Extract the (X, Y) coordinate from the center of the cell holding the provided text.  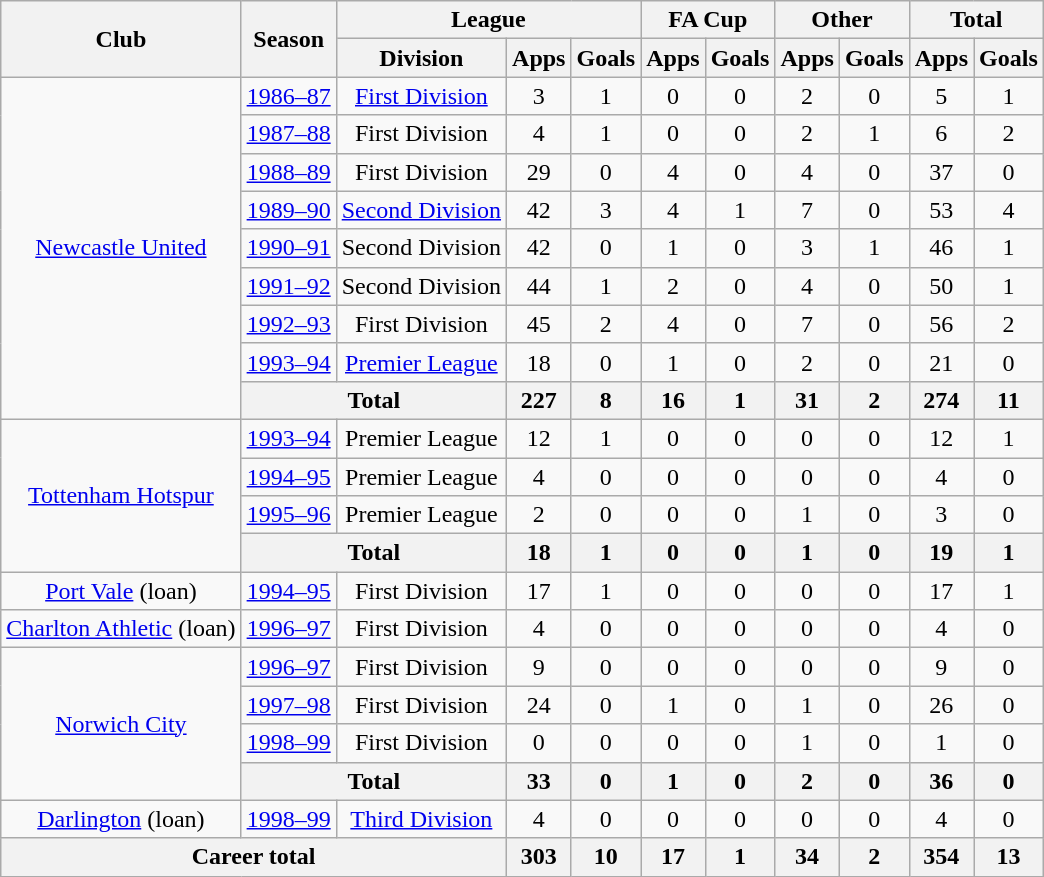
1995–96 (288, 515)
354 (941, 857)
56 (941, 324)
45 (539, 324)
11 (1009, 400)
Port Vale (loan) (121, 591)
21 (941, 362)
46 (941, 248)
1989–90 (288, 210)
Third Division (421, 819)
53 (941, 210)
50 (941, 286)
13 (1009, 857)
29 (539, 172)
26 (941, 705)
Tottenham Hotspur (121, 495)
227 (539, 400)
303 (539, 857)
Darlington (loan) (121, 819)
1992–93 (288, 324)
FA Cup (708, 20)
24 (539, 705)
37 (941, 172)
6 (941, 134)
Charlton Athletic (loan) (121, 629)
Other (842, 20)
10 (606, 857)
Club (121, 39)
36 (941, 781)
1997–98 (288, 705)
1988–89 (288, 172)
1986–87 (288, 96)
274 (941, 400)
1990–91 (288, 248)
Norwich City (121, 724)
33 (539, 781)
1987–88 (288, 134)
8 (606, 400)
Season (288, 39)
44 (539, 286)
Division (421, 58)
31 (807, 400)
5 (941, 96)
16 (673, 400)
Newcastle United (121, 248)
League (488, 20)
19 (941, 553)
34 (807, 857)
Career total (254, 857)
1991–92 (288, 286)
